Provide the (X, Y) coordinate of the cell's center where the given text is located.  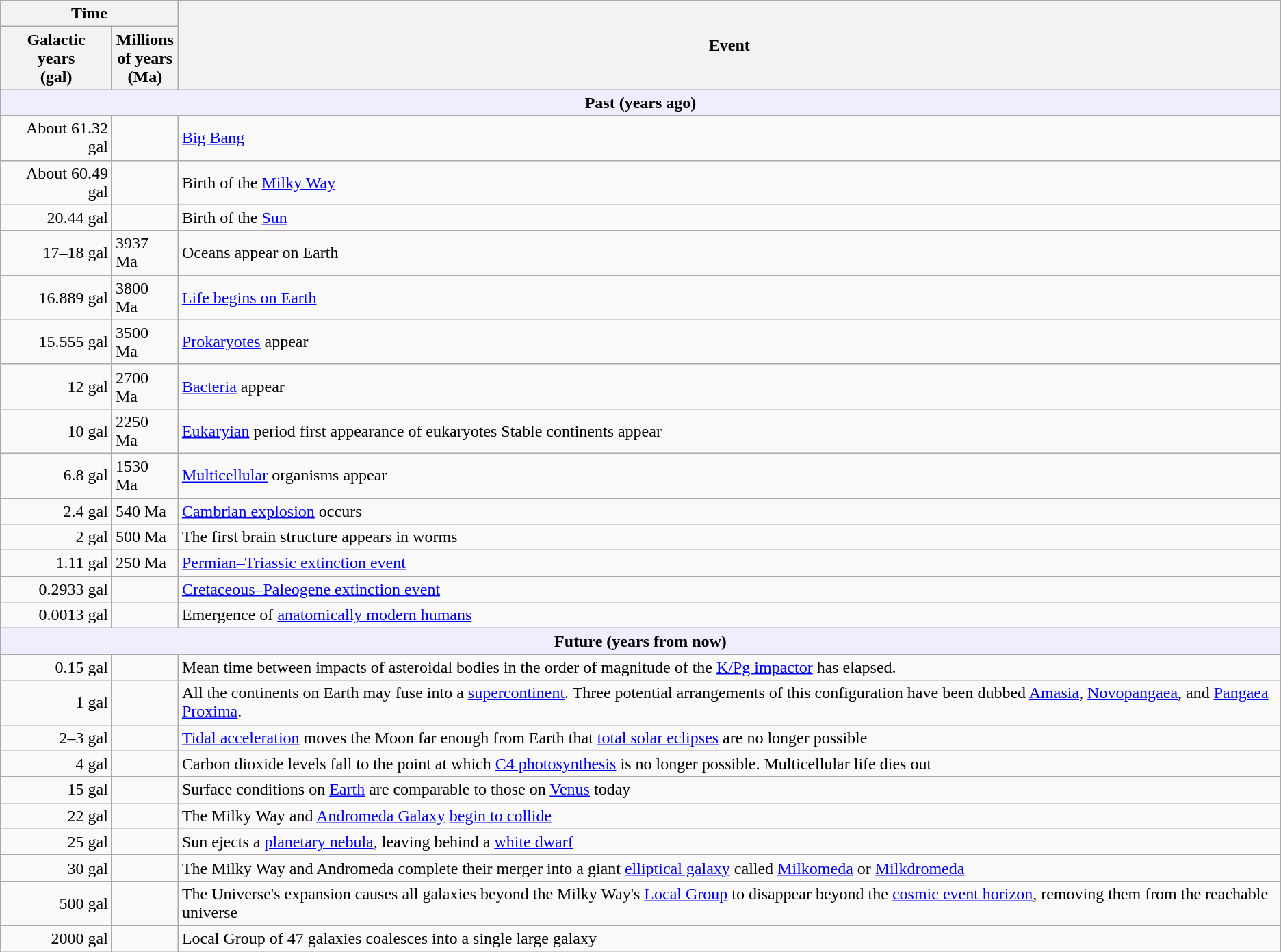
About 60.49 gal (56, 182)
250 Ma (145, 563)
1 gal (56, 702)
2700 Ma (145, 386)
Eukaryian period first appearance of eukaryotes Stable continents appear (729, 431)
22 gal (56, 816)
About 61.32 gal (56, 138)
Birth of the Milky Way (729, 182)
The first brain structure appears in worms (729, 537)
Oceans appear on Earth (729, 253)
Cambrian explosion occurs (729, 511)
Permian–Triassic extinction event (729, 563)
Big Bang (729, 138)
540 Ma (145, 511)
Mean time between impacts of asteroidal bodies in the order of magnitude of the K/Pg impactor has elapsed. (729, 667)
Carbon dioxide levels fall to the point at which C4 photosynthesis is no longer possible. Multicellular life dies out (729, 764)
Cretaceous–Paleogene extinction event (729, 589)
16.889 gal (56, 297)
2250 Ma (145, 431)
1.11 gal (56, 563)
Birth of the Sun (729, 218)
2.4 gal (56, 511)
25 gal (56, 842)
2 gal (56, 537)
Millionsof years(Ma) (145, 58)
Emergence of anatomically modern humans (729, 615)
Prokaryotes appear (729, 342)
Time (90, 14)
15 gal (56, 790)
Past (years ago) (640, 103)
500 gal (56, 903)
0.15 gal (56, 667)
6.8 gal (56, 475)
Multicellular organisms appear (729, 475)
17–18 gal (56, 253)
12 gal (56, 386)
Event (729, 45)
20.44 gal (56, 218)
2–3 gal (56, 738)
Surface conditions on Earth are comparable to those on Venus today (729, 790)
3800 Ma (145, 297)
2000 gal (56, 938)
The Milky Way and Andromeda complete their merger into a giant elliptical galaxy called Milkomeda or Milkdromeda (729, 868)
500 Ma (145, 537)
Galacticyears(gal) (56, 58)
Tidal acceleration moves the Moon far enough from Earth that total solar eclipses are no longer possible (729, 738)
The Milky Way and Andromeda Galaxy begin to collide (729, 816)
Bacteria appear (729, 386)
0.2933 gal (56, 589)
15.555 gal (56, 342)
Sun ejects a planetary nebula, leaving behind a white dwarf (729, 842)
4 gal (56, 764)
Life begins on Earth (729, 297)
Local Group of 47 galaxies coalesces into a single large galaxy (729, 938)
0.0013 gal (56, 615)
Future (years from now) (640, 641)
3937 Ma (145, 253)
10 gal (56, 431)
3500 Ma (145, 342)
1530 Ma (145, 475)
30 gal (56, 868)
